Search for the cell housing the specified text and yield its [x, y] center coordinate. 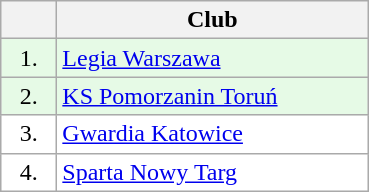
Gwardia Katowice [212, 134]
3. [29, 134]
4. [29, 172]
1. [29, 58]
Club [212, 20]
Sparta Nowy Targ [212, 172]
2. [29, 96]
KS Pomorzanin Toruń [212, 96]
Legia Warszawa [212, 58]
